Provide the (x, y) coordinate of the cell's center where the given text is located.  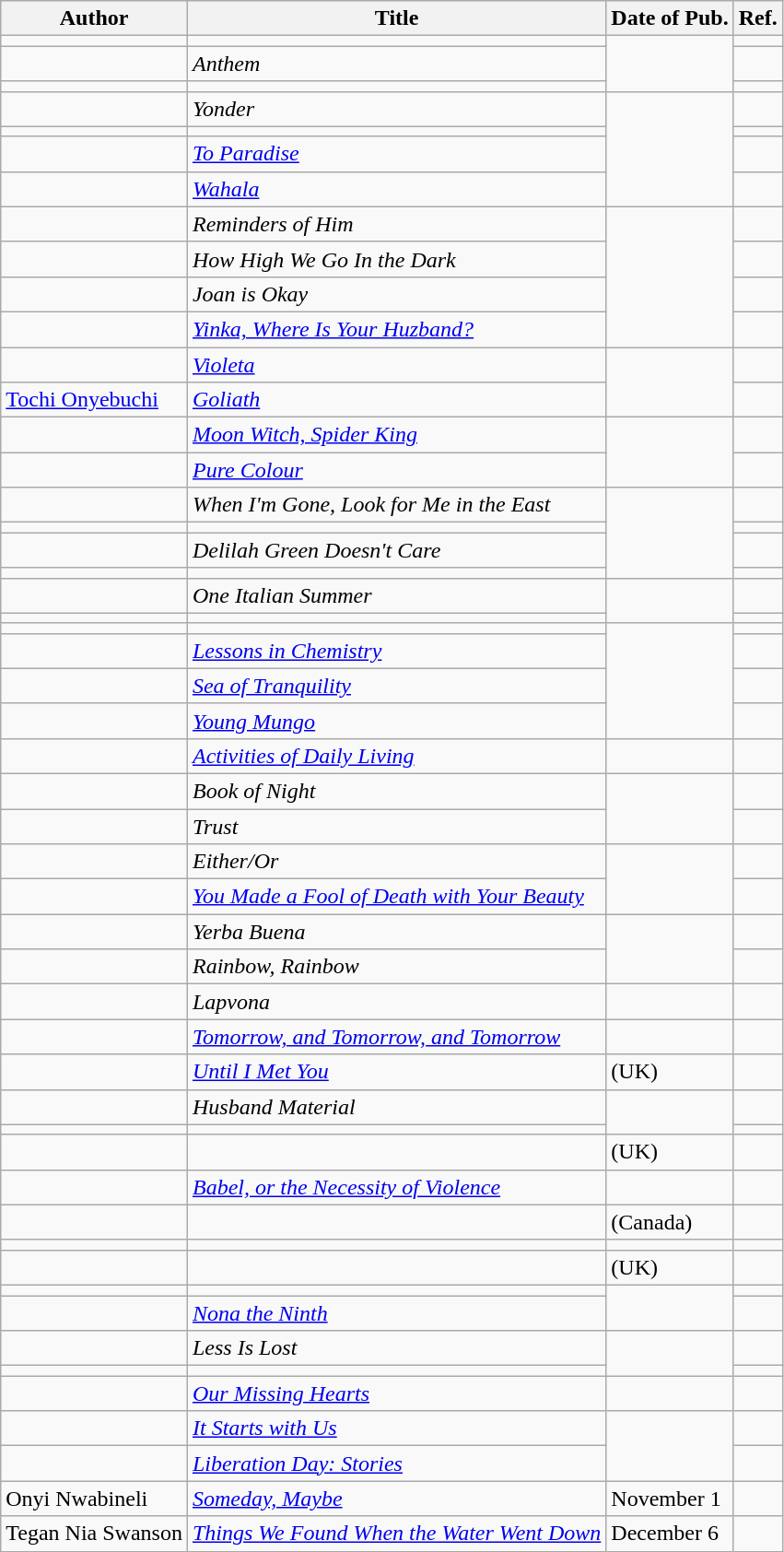
Moon Witch, Spider King (396, 435)
Author (94, 18)
One Italian Summer (396, 595)
Anthem (396, 64)
Goliath (396, 400)
Husband Material (396, 1107)
Lessons in Chemistry (396, 651)
Date of Pub. (670, 18)
Young Mungo (396, 721)
Violeta (396, 364)
Trust (396, 827)
Lapvona (396, 1002)
Joan is Okay (396, 294)
Title (396, 18)
Yinka, Where Is Your Huzband? (396, 329)
It Starts with Us (396, 1429)
How High We Go In the Dark (396, 259)
(Canada) (670, 1222)
Things We Found When the Water Went Down (396, 1534)
Delilah Green Doesn't Care (396, 550)
To Paradise (396, 154)
Our Missing Hearts (396, 1393)
Someday, Maybe (396, 1499)
Book of Night (396, 791)
Activities of Daily Living (396, 756)
When I'm Gone, Look for Me in the East (396, 505)
Reminders of Him (396, 224)
Babel, or the Necessity of Violence (396, 1187)
December 6 (670, 1534)
Tegan Nia Swanson (94, 1534)
Liberation Day: Stories (396, 1464)
Less Is Lost (396, 1348)
Nona the Ninth (396, 1313)
Wahala (396, 189)
Either/Or (396, 862)
Rainbow, Rainbow (396, 967)
Tochi Onyebuchi (94, 400)
You Made a Fool of Death with Your Beauty (396, 897)
Yerba Buena (396, 932)
Until I Met You (396, 1072)
Onyi Nwabineli (94, 1499)
Ref. (757, 18)
Tomorrow, and Tomorrow, and Tomorrow (396, 1037)
Pure Colour (396, 470)
Yonder (396, 109)
Sea of Tranquility (396, 686)
November 1 (670, 1499)
